Capture the cell that displays the provided text and extract its (x, y) central coordinate. 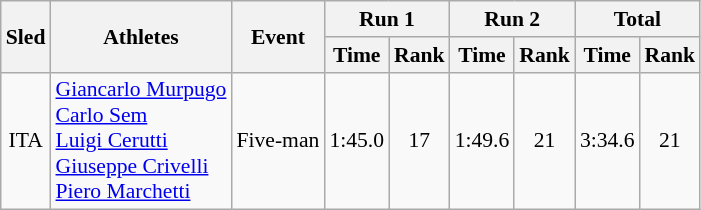
Run 2 (512, 19)
Giancarlo MurpugoCarlo SemLuigi CeruttiGiuseppe CrivelliPiero Marchetti (140, 141)
Event (278, 36)
Athletes (140, 36)
Five-man (278, 141)
1:49.6 (482, 141)
Sled (26, 36)
17 (420, 141)
1:45.0 (356, 141)
ITA (26, 141)
Total (638, 19)
Run 1 (386, 19)
3:34.6 (608, 141)
